Locate the cell with the specified text and output its [X, Y] center coordinate. 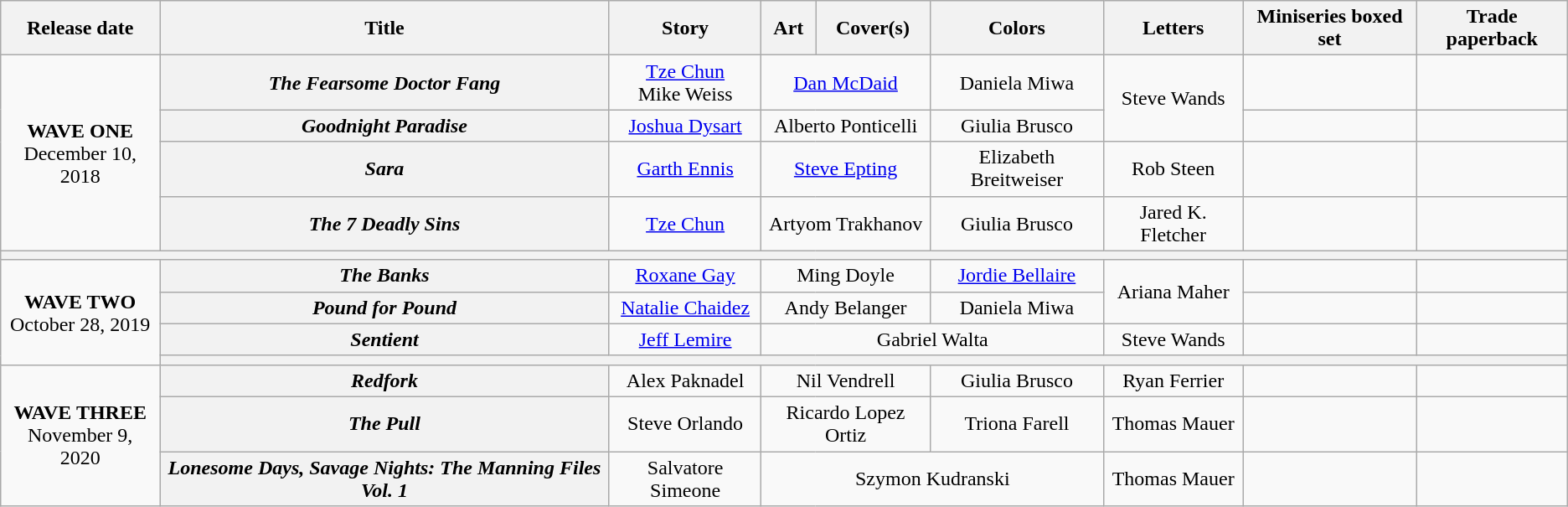
Colors [1017, 28]
Andy Belanger [846, 308]
Redfork [385, 380]
Ricardo Lopez Ortiz [846, 424]
Ariana Maher [1173, 292]
Tze Chun [685, 223]
Miniseries boxed set [1330, 28]
Ming Doyle [846, 276]
Nil Vendrell [846, 380]
Art [789, 28]
Alex Paknadel [685, 380]
Steve Orlando [685, 424]
WAVE THREENovember 9, 2020 [80, 435]
Release date [80, 28]
Rob Steen [1173, 169]
Cover(s) [873, 28]
Steve Epting [846, 169]
The Pull [385, 424]
Letters [1173, 28]
Alberto Ponticelli [846, 126]
Title [385, 28]
Gabriel Walta [933, 339]
Sara [385, 169]
Tze ChunMike Weiss [685, 82]
Goodnight Paradise [385, 126]
Trade paperback [1492, 28]
Ryan Ferrier [1173, 380]
Jeff Lemire [685, 339]
Joshua Dysart [685, 126]
The Fearsome Doctor Fang [385, 82]
Sentient [385, 339]
Szymon Kudranski [933, 478]
Pound for Pound [385, 308]
Triona Farell [1017, 424]
Elizabeth Breitweiser [1017, 169]
Lonesome Days, Savage Nights: The Manning Files Vol. 1 [385, 478]
Artyom Trakhanov [846, 223]
WAVE TWOOctober 28, 2019 [80, 312]
Jordie Bellaire [1017, 276]
Jared K. Fletcher [1173, 223]
Garth Ennis [685, 169]
Story [685, 28]
WAVE ONEDecember 10, 2018 [80, 153]
The Banks [385, 276]
Roxane Gay [685, 276]
Dan McDaid [846, 82]
The 7 Deadly Sins [385, 223]
Natalie Chaidez [685, 308]
Salvatore Simeone [685, 478]
